Search for the cell housing the specified text and yield its (X, Y) center coordinate. 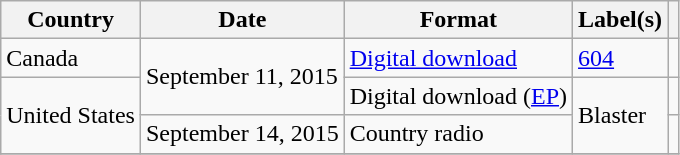
Digital download (458, 58)
Format (458, 20)
Canada (71, 58)
Blaster (620, 115)
604 (620, 58)
Country (71, 20)
September 11, 2015 (242, 77)
Label(s) (620, 20)
Digital download (EP) (458, 96)
Country radio (458, 134)
United States (71, 115)
September 14, 2015 (242, 134)
Date (242, 20)
